Extract the (X, Y) coordinate from the center of the cell holding the provided text.  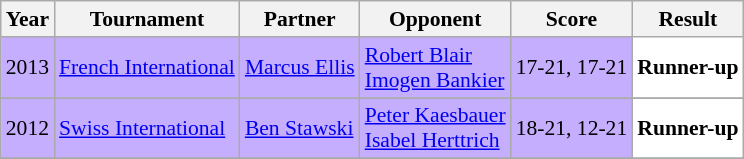
French International (147, 68)
17-21, 17-21 (572, 68)
18-21, 12-21 (572, 128)
Marcus Ellis (300, 68)
2012 (28, 128)
Robert Blair Imogen Bankier (436, 68)
Partner (300, 19)
Score (572, 19)
Ben Stawski (300, 128)
Tournament (147, 19)
Swiss International (147, 128)
2013 (28, 68)
Peter Kaesbauer Isabel Herttrich (436, 128)
Year (28, 19)
Result (688, 19)
Opponent (436, 19)
